For the text-containing cell, return its midpoint in (X, Y) coordinate format. 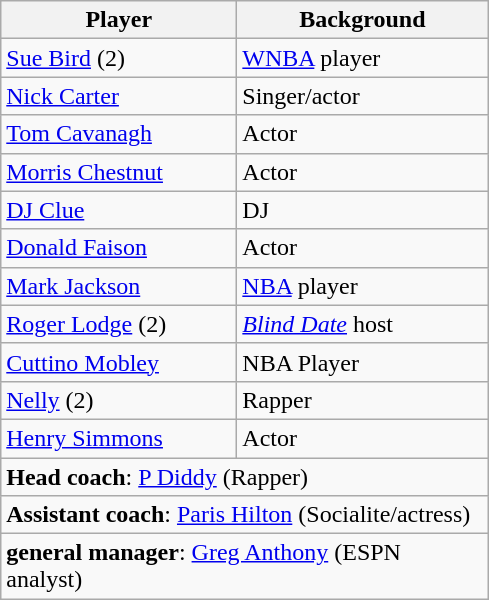
Roger Lodge (2) (119, 324)
Rapper (362, 400)
NBA Player (362, 362)
general manager: Greg Anthony (ESPN analyst) (244, 566)
Nelly (2) (119, 400)
WNBA player (362, 58)
Morris Chestnut (119, 172)
Cuttino Mobley (119, 362)
Nick Carter (119, 96)
Donald Faison (119, 248)
Mark Jackson (119, 286)
DJ (362, 210)
Background (362, 20)
Henry Simmons (119, 438)
Singer/actor (362, 96)
Player (119, 20)
Head coach: P Diddy (Rapper) (244, 477)
Assistant coach: Paris Hilton (Socialite/actress) (244, 515)
NBA player (362, 286)
DJ Clue (119, 210)
Tom Cavanagh (119, 134)
Blind Date host (362, 324)
Sue Bird (2) (119, 58)
